Capture the cell that displays the provided text and extract its [X, Y] central coordinate. 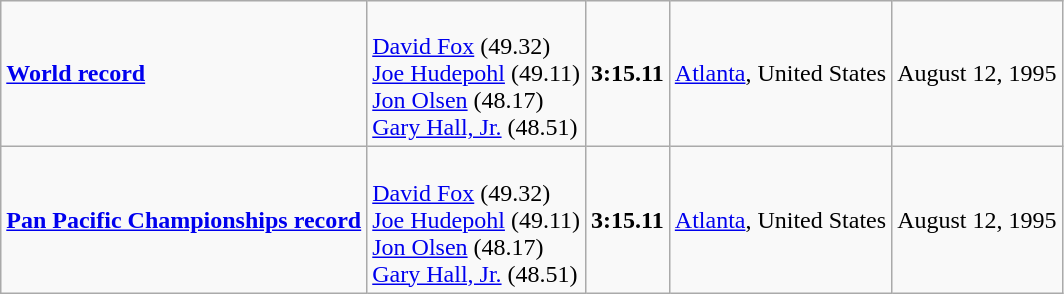
David Fox (49.32) Joe Hudepohl (49.11)Jon Olsen (48.17)Gary Hall, Jr. (48.51) [476, 74]
Pan Pacific Championships record [184, 220]
World record [184, 74]
David Fox (49.32)Joe Hudepohl (49.11)Jon Olsen (48.17)Gary Hall, Jr. (48.51) [476, 220]
